Extract the [X, Y] coordinate from the center of the cell holding the provided text.  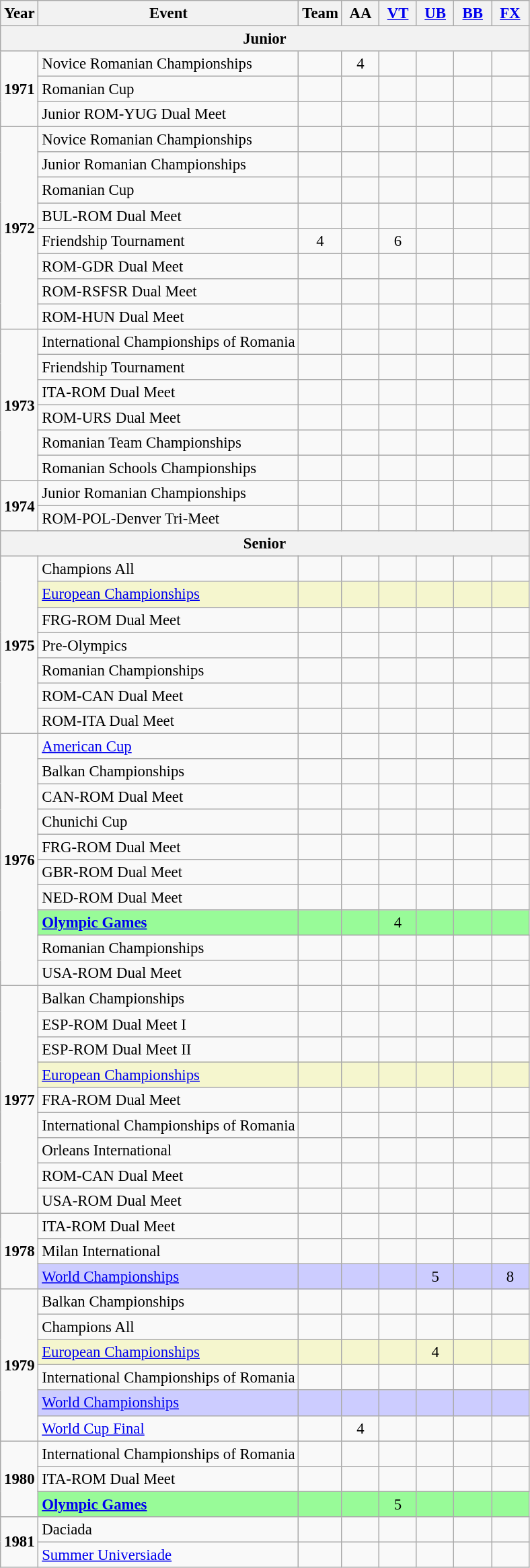
Team [320, 13]
ROM-ITA Dual Meet [168, 721]
ROM-GDR Dual Meet [168, 266]
1981 [20, 1542]
Milan International [168, 1251]
Daciada [168, 1530]
ROM-HUN Dual Meet [168, 317]
Romanian Schools Championships [168, 468]
FRA-ROM Dual Meet [168, 1100]
1971 [20, 89]
Senior [265, 544]
FX [510, 13]
1974 [20, 505]
NED-ROM Dual Meet [168, 898]
Junior [265, 39]
ROM-RSFSR Dual Meet [168, 291]
GBR-ROM Dual Meet [168, 872]
8 [510, 1277]
Summer Universiade [168, 1555]
1979 [20, 1365]
1977 [20, 1100]
1980 [20, 1479]
UB [435, 13]
ROM-POL-Denver Tri-Meet [168, 519]
BUL-ROM Dual Meet [168, 216]
1975 [20, 645]
AA [361, 13]
1972 [20, 229]
Pre-Olympics [168, 645]
Year [20, 13]
BB [473, 13]
World Cup Final [168, 1428]
6 [398, 241]
1976 [20, 860]
ESP-ROM Dual Meet I [168, 1024]
Orleans International [168, 1151]
Event [168, 13]
ROM-URS Dual Meet [168, 417]
ESP-ROM Dual Meet II [168, 1049]
CAN-ROM Dual Meet [168, 796]
Junior ROM-YUG Dual Meet [168, 114]
Chunichi Cup [168, 822]
1978 [20, 1251]
VT [398, 13]
Romanian Team Championships [168, 443]
American Cup [168, 746]
1973 [20, 405]
